Search for the cell housing the specified text and yield its [X, Y] center coordinate. 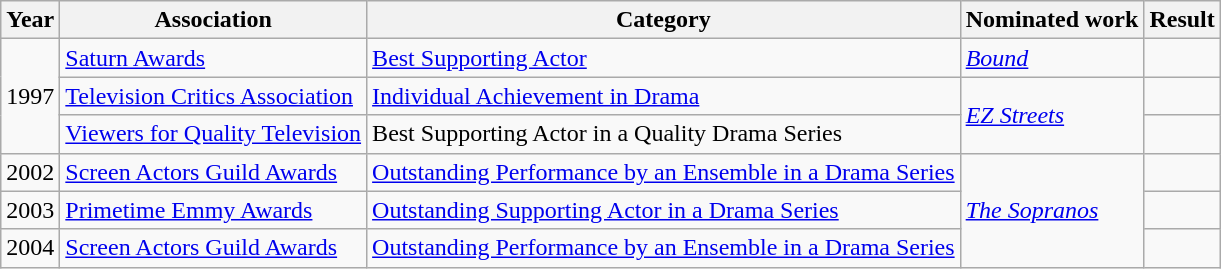
Year [30, 20]
Viewers for Quality Television [214, 134]
Primetime Emmy Awards [214, 210]
Saturn Awards [214, 58]
Television Critics Association [214, 96]
1997 [30, 96]
Association [214, 20]
The Sopranos [1052, 210]
2004 [30, 248]
2003 [30, 210]
Individual Achievement in Drama [664, 96]
Best Supporting Actor in a Quality Drama Series [664, 134]
Bound [1052, 58]
EZ Streets [1052, 115]
Outstanding Supporting Actor in a Drama Series [664, 210]
2002 [30, 172]
Nominated work [1052, 20]
Best Supporting Actor [664, 58]
Result [1182, 20]
Category [664, 20]
